Find where the given text appears and provide that cell's center as [X, Y] coordinate. 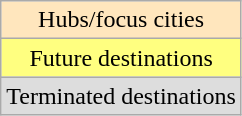
Hubs/focus cities [122, 20]
Future destinations [122, 58]
Terminated destinations [122, 96]
